Find where the given text appears and provide that cell's center as (X, Y) coordinate. 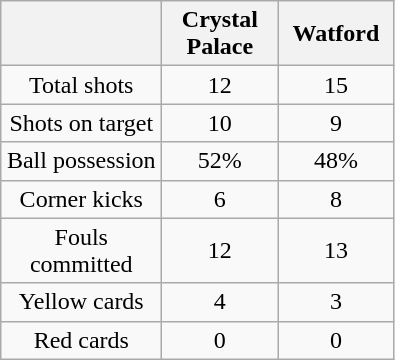
Total shots (82, 85)
4 (220, 302)
Ball possession (82, 161)
9 (336, 123)
48% (336, 161)
Red cards (82, 340)
6 (220, 199)
Watford (336, 34)
15 (336, 85)
13 (336, 250)
Shots on target (82, 123)
Fouls committed (82, 250)
Yellow cards (82, 302)
10 (220, 123)
Corner kicks (82, 199)
8 (336, 199)
Crystal Palace (220, 34)
52% (220, 161)
3 (336, 302)
